Capture the cell that displays the provided text and extract its (X, Y) central coordinate. 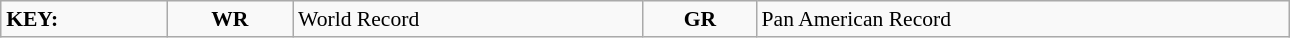
WR (230, 19)
KEY: (84, 19)
GR (700, 19)
Pan American Record (1023, 19)
World Record (468, 19)
